Find where the given text appears and provide that cell's center as (x, y) coordinate. 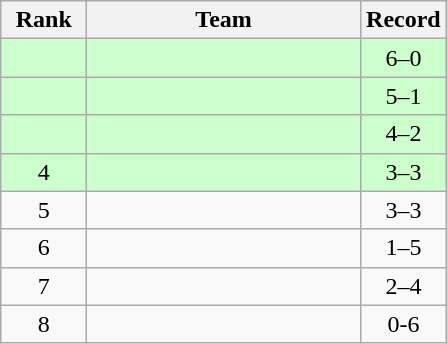
1–5 (403, 248)
4–2 (403, 134)
2–4 (403, 286)
4 (44, 172)
5–1 (403, 96)
0-6 (403, 324)
7 (44, 286)
Team (224, 20)
6–0 (403, 58)
6 (44, 248)
5 (44, 210)
Record (403, 20)
Rank (44, 20)
8 (44, 324)
